Provide the [X, Y] coordinate of the cell's center where the given text is located.  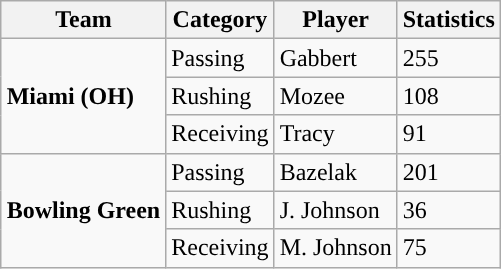
36 [448, 210]
255 [448, 58]
Bowling Green [84, 210]
108 [448, 96]
Player [336, 20]
Tracy [336, 134]
75 [448, 248]
J. Johnson [336, 210]
Statistics [448, 20]
91 [448, 134]
201 [448, 172]
Gabbert [336, 58]
Category [220, 20]
Bazelak [336, 172]
Mozee [336, 96]
M. Johnson [336, 248]
Team [84, 20]
Miami (OH) [84, 96]
